Extract the (X, Y) coordinate from the center of the cell holding the provided text.  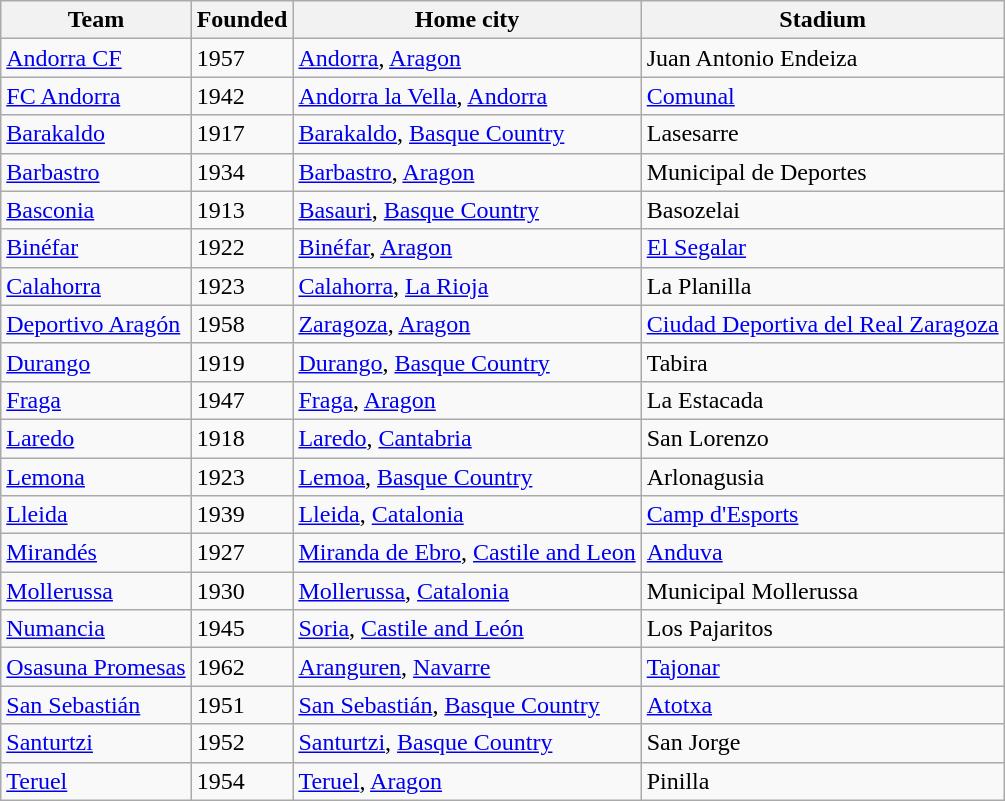
Atotxa (822, 705)
Arlonagusia (822, 477)
1934 (242, 172)
San Sebastián, Basque Country (467, 705)
Basconia (96, 210)
Basozelai (822, 210)
Stadium (822, 20)
Comunal (822, 96)
1945 (242, 629)
Mollerussa (96, 591)
Municipal de Deportes (822, 172)
1958 (242, 324)
Aranguren, Navarre (467, 667)
Zaragoza, Aragon (467, 324)
Barakaldo, Basque Country (467, 134)
Osasuna Promesas (96, 667)
La Estacada (822, 400)
Tabira (822, 362)
Miranda de Ebro, Castile and Leon (467, 553)
1919 (242, 362)
Home city (467, 20)
Calahorra (96, 286)
Los Pajaritos (822, 629)
Teruel, Aragon (467, 781)
1939 (242, 515)
Binéfar (96, 248)
Lleida, Catalonia (467, 515)
Durango, Basque Country (467, 362)
Lemoa, Basque Country (467, 477)
1917 (242, 134)
Municipal Mollerussa (822, 591)
Barbastro (96, 172)
Founded (242, 20)
Camp d'Esports (822, 515)
Anduva (822, 553)
Fraga (96, 400)
1952 (242, 743)
Andorra la Vella, Andorra (467, 96)
La Planilla (822, 286)
El Segalar (822, 248)
1942 (242, 96)
Deportivo Aragón (96, 324)
Tajonar (822, 667)
Ciudad Deportiva del Real Zaragoza (822, 324)
1922 (242, 248)
1957 (242, 58)
Soria, Castile and León (467, 629)
Barakaldo (96, 134)
Binéfar, Aragon (467, 248)
Laredo, Cantabria (467, 438)
1951 (242, 705)
San Jorge (822, 743)
Lemona (96, 477)
Mollerussa, Catalonia (467, 591)
San Sebastián (96, 705)
1947 (242, 400)
Durango (96, 362)
Numancia (96, 629)
Lleida (96, 515)
1962 (242, 667)
Lasesarre (822, 134)
San Lorenzo (822, 438)
1927 (242, 553)
Mirandés (96, 553)
1930 (242, 591)
Teruel (96, 781)
Laredo (96, 438)
Andorra, Aragon (467, 58)
Santurtzi (96, 743)
Team (96, 20)
Calahorra, La Rioja (467, 286)
Fraga, Aragon (467, 400)
Andorra CF (96, 58)
FC Andorra (96, 96)
1918 (242, 438)
Santurtzi, Basque Country (467, 743)
1954 (242, 781)
Juan Antonio Endeiza (822, 58)
Pinilla (822, 781)
Barbastro, Aragon (467, 172)
Basauri, Basque Country (467, 210)
1913 (242, 210)
